Extract the [x, y] coordinate from the center of the cell holding the provided text.  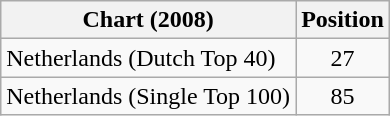
Position [343, 20]
27 [343, 58]
Netherlands (Single Top 100) [148, 96]
85 [343, 96]
Netherlands (Dutch Top 40) [148, 58]
Chart (2008) [148, 20]
